Capture the cell that displays the provided text and extract its [X, Y] central coordinate. 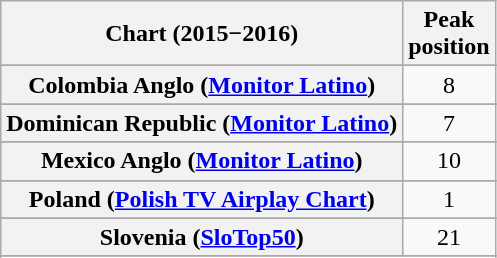
Poland (Polish TV Airplay Chart) [202, 199]
Colombia Anglo (Monitor Latino) [202, 85]
Peakposition [449, 34]
10 [449, 161]
Slovenia (SloTop50) [202, 237]
Dominican Republic (Monitor Latino) [202, 123]
Chart (2015−2016) [202, 34]
1 [449, 199]
7 [449, 123]
8 [449, 85]
21 [449, 237]
Mexico Anglo (Monitor Latino) [202, 161]
